For the text-containing cell, return its midpoint in [x, y] coordinate format. 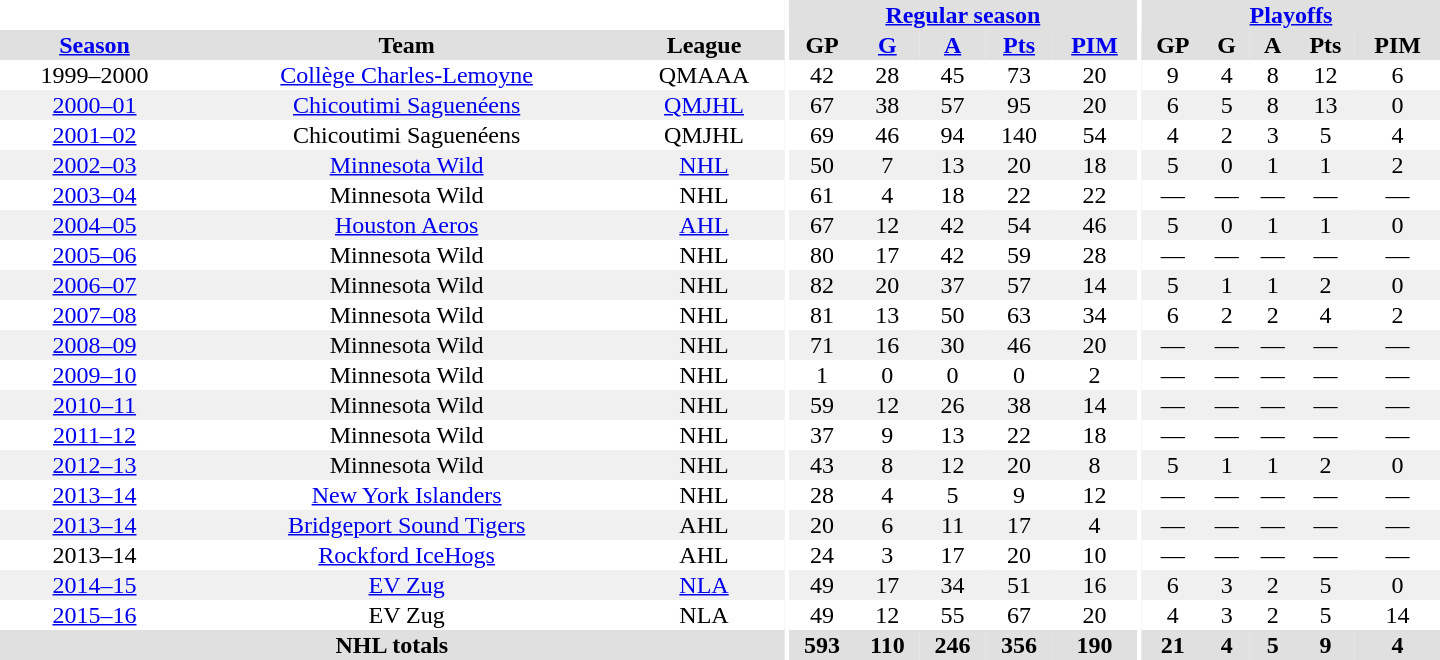
140 [1019, 135]
2003–04 [94, 195]
63 [1019, 315]
82 [822, 285]
110 [887, 645]
24 [822, 555]
26 [952, 405]
NHL totals [392, 645]
2011–12 [94, 435]
95 [1019, 105]
43 [822, 465]
2008–09 [94, 345]
71 [822, 345]
1999–2000 [94, 75]
51 [1019, 585]
2014–15 [94, 585]
593 [822, 645]
80 [822, 255]
2000–01 [94, 105]
11 [952, 525]
Season [94, 45]
Team [406, 45]
Regular season [963, 15]
2002–03 [94, 165]
94 [952, 135]
2015–16 [94, 615]
61 [822, 195]
Houston Aeros [406, 225]
2006–07 [94, 285]
Playoffs [1291, 15]
30 [952, 345]
QMAAA [704, 75]
Rockford IceHogs [406, 555]
2012–13 [94, 465]
45 [952, 75]
2005–06 [94, 255]
2010–11 [94, 405]
League [704, 45]
7 [887, 165]
81 [822, 315]
10 [1094, 555]
246 [952, 645]
2004–05 [94, 225]
73 [1019, 75]
69 [822, 135]
190 [1094, 645]
2001–02 [94, 135]
2007–08 [94, 315]
21 [1173, 645]
356 [1019, 645]
Collège Charles-Lemoyne [406, 75]
2009–10 [94, 375]
Bridgeport Sound Tigers [406, 525]
New York Islanders [406, 495]
55 [952, 615]
